Provide the [X, Y] coordinate of the cell's center where the given text is located.  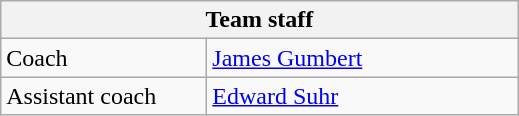
Team staff [260, 20]
James Gumbert [362, 58]
Edward Suhr [362, 96]
Assistant coach [104, 96]
Coach [104, 58]
